Determine the (x, y) coordinate at the center of the cell enclosing the given text.  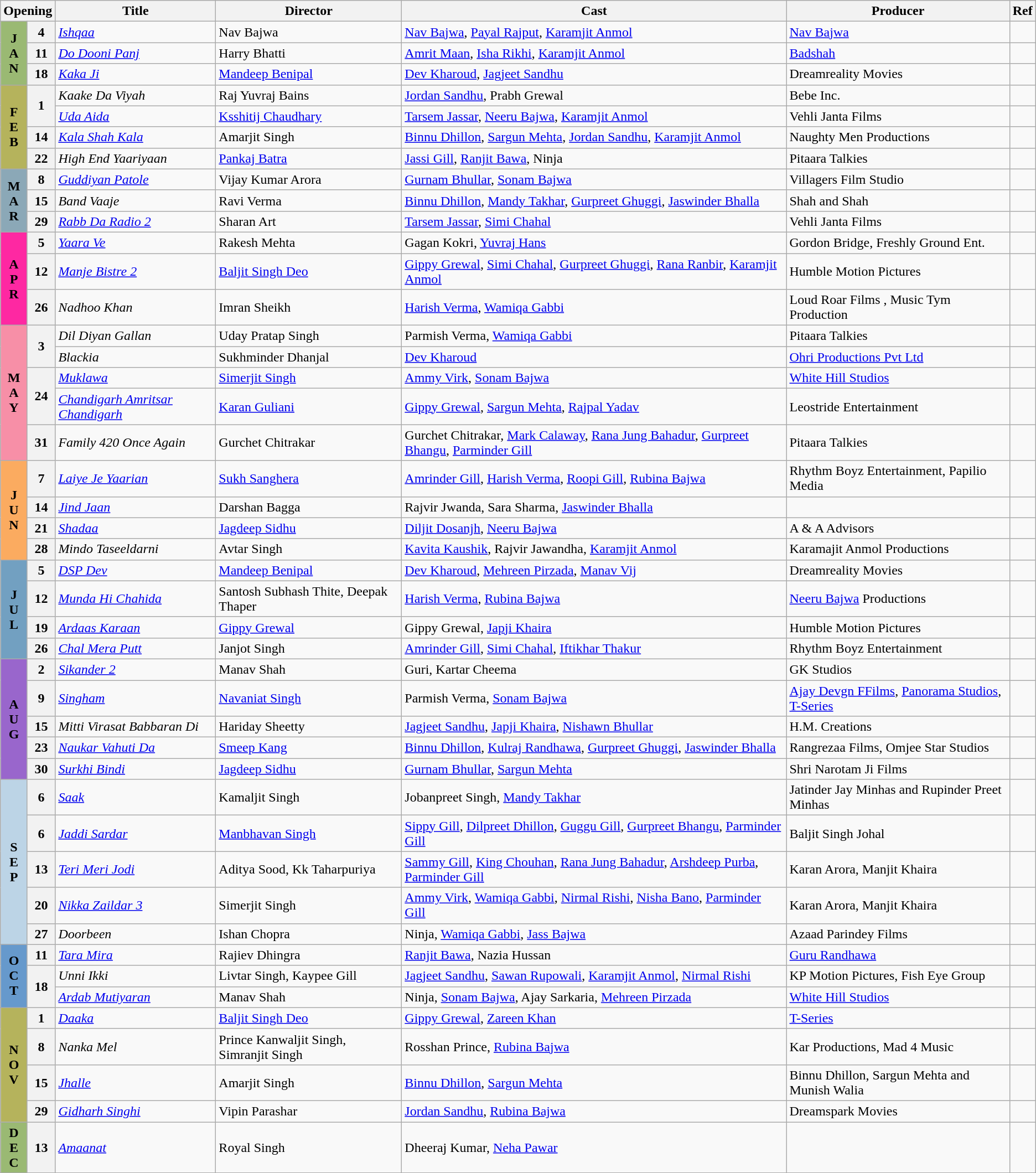
3 (41, 347)
Rhythm Boyz Entertainment (898, 648)
Kala Shah Kala (136, 137)
Bebe Inc. (898, 95)
Band Vaaje (136, 200)
Sammy Gill, King Chouhan, Rana Jung Bahadur, Arshdeep Purba, Parminder Gill (594, 869)
KP Motion Pictures, Fish Eye Group (898, 976)
Dev Kharoud, Mehreen Pirzada, Manav Vij (594, 570)
Ardab Mutiyaran (136, 997)
Jhalle (136, 1083)
Rakesh Mehta (309, 242)
Badshah (898, 53)
Blackia (136, 357)
Shri Narotam Ji Films (898, 769)
Jagjeet Sandhu, Japji Khaira, Nishawn Bhullar (594, 727)
DEC (14, 1147)
OCT (14, 976)
Gidharh Singhi (136, 1111)
19 (41, 627)
Jassi Gill, Ranjit Bawa, Ninja (594, 158)
Jatinder Jay Minhas and Rupinder Preet Minhas (898, 797)
Prince Kanwaljit Singh, Simranjit Singh (309, 1046)
Santosh Subhash Thite, Deepak Thaper (309, 599)
Ohri Productions Pvt Ltd (898, 357)
Jagjeet Sandhu, Sawan Rupowali, Karamjit Anmol, Nirmal Rishi (594, 976)
Harry Bhatti (309, 53)
Chal Mera Putt (136, 648)
Smeep Kang (309, 748)
Ksshitij Chaudhary (309, 116)
27 (41, 934)
Raj Yuvraj Bains (309, 95)
Binnu Dhillon, Sargun Mehta (594, 1083)
Gagan Kokri, Yuvraj Hans (594, 242)
Amrit Maan, Isha Rikhi, Karamjit Anmol (594, 53)
Uday Pratap Singh (309, 336)
Chandigarh Amritsar Chandigarh (136, 406)
Tarsem Jassar, Neeru Bajwa, Karamjit Anmol (594, 116)
Baljit Singh Johal (898, 834)
20 (41, 906)
Rajvir Jwanda, Sara Sharma, Jaswinder Bhalla (594, 507)
9 (41, 697)
Producer (898, 11)
Leostride Entertainment (898, 406)
Rangrezaa Films, Omjee Star Studios (898, 748)
JUL (14, 609)
Shah and Shah (898, 200)
Pankaj Batra (309, 158)
Doorbeen (136, 934)
Ninja, Wamiqa Gabbi, Jass Bajwa (594, 934)
Diljit Dosanjh, Neeru Bajwa (594, 528)
Rajiev Dhingra (309, 955)
Unni Ikki (136, 976)
Mindo Taseeldarni (136, 549)
Amaanat (136, 1147)
Manje Bistre 2 (136, 271)
Guddiyan Patole (136, 179)
23 (41, 748)
Manbhavan Singh (309, 834)
Gordon Bridge, Freshly Ground Ent. (898, 242)
JAN (14, 53)
Gurchet Chitrakar, Mark Calaway, Rana Jung Bahadur, Gurpreet Bhangu, Parminder Gill (594, 443)
Loud Roar Films , Music Tym Production (898, 308)
7 (41, 478)
AUG (14, 719)
Nadhoo Khan (136, 308)
22 (41, 158)
Gippy Grewal, Sargun Mehta, Rajpal Yadav (594, 406)
Opening (28, 11)
Do Dooni Panj (136, 53)
JUN (14, 510)
MAR (14, 200)
Ishan Chopra (309, 934)
Darshan Bagga (309, 507)
Ammy Virk, Wamiqa Gabbi, Nirmal Rishi, Nisha Bano, Parminder Gill (594, 906)
Kaake Da Viyah (136, 95)
Title (136, 11)
30 (41, 769)
NOV (14, 1065)
Parmish Verma, Wamiqa Gabbi (594, 336)
Binnu Dhillon, Kulraj Randhawa, Gurpreet Ghuggi, Jaswinder Bhalla (594, 748)
Sukh Sanghera (309, 478)
Aditya Sood, Kk Taharpuriya (309, 869)
Azaad Parindey Films (898, 934)
Daaka (136, 1018)
Nav Bajwa, Payal Rajput, Karamjit Anmol (594, 32)
Mitti Virasat Babbaran Di (136, 727)
Sikander 2 (136, 669)
Avtar Singh (309, 549)
Rhythm Boyz Entertainment, Papilio Media (898, 478)
Sukhminder Dhanjal (309, 357)
Imran Sheikh (309, 308)
28 (41, 549)
Dev Kharoud (594, 357)
Tarsem Jassar, Simi Chahal (594, 221)
Surkhi Bindi (136, 769)
Gippy Grewal, Japji Khaira (594, 627)
Family 420 Once Again (136, 443)
Ravi Verma (309, 200)
Gurnam Bhullar, Sargun Mehta (594, 769)
Vipin Parashar (309, 1111)
Munda Hi Chahida (136, 599)
Royal Singh (309, 1147)
Ninja, Sonam Bajwa, Ajay Sarkaria, Mehreen Pirzada (594, 997)
GK Studios (898, 669)
Gippy Grewal (309, 627)
Laiye Je Yaarian (136, 478)
Hariday Sheetty (309, 727)
31 (41, 443)
Ref (1023, 11)
Teri Meri Jodi (136, 869)
Karan Guliani (309, 406)
Gurnam Bhullar, Sonam Bajwa (594, 179)
Karamajit Anmol Productions (898, 549)
21 (41, 528)
Uda Aida (136, 116)
Dheeraj Kumar, Neha Pawar (594, 1147)
Jaddi Sardar (136, 834)
Amrinder Gill, Harish Verma, Roopi Gill, Rubina Bajwa (594, 478)
T-Series (898, 1018)
Guru Randhawa (898, 955)
Nanka Mel (136, 1046)
Dreamspark Movies (898, 1111)
Gurchet Chitrakar (309, 443)
Binnu Dhillon, Sargun Mehta, Jordan Sandhu, Karamjit Anmol (594, 137)
Janjot Singh (309, 648)
Harish Verma, Rubina Bajwa (594, 599)
A & A Advisors (898, 528)
Ammy Virk, Sonam Bajwa (594, 378)
Jordan Sandhu, Rubina Bajwa (594, 1111)
Kar Productions, Mad 4 Music (898, 1046)
Binnu Dhillon, Sargun Mehta and Munish Walia (898, 1083)
Villagers Film Studio (898, 179)
Dil Diyan Gallan (136, 336)
Gippy Grewal, Zareen Khan (594, 1018)
Jordan Sandhu, Prabh Grewal (594, 95)
Ardaas Karaan (136, 627)
4 (41, 32)
Naukar Vahuti Da (136, 748)
MAY (14, 393)
Muklawa (136, 378)
Shadaa (136, 528)
2 (41, 669)
24 (41, 396)
Ajay Devgn FFilms, Panorama Studios, T-Series (898, 697)
Binnu Dhillon, Mandy Takhar, Gurpreet Ghuggi, Jaswinder Bhalla (594, 200)
Guri, Kartar Cheema (594, 669)
Parmish Verma, Sonam Bajwa (594, 697)
Navaniat Singh (309, 697)
Harish Verma, Wamiqa Gabbi (594, 308)
APR (14, 278)
Jobanpreet Singh, Mandy Takhar (594, 797)
SEP (14, 862)
Tara Mira (136, 955)
Kavita Kaushik, Rajvir Jawandha, Karamjit Anmol (594, 549)
Kaka Ji (136, 74)
DSP Dev (136, 570)
Singham (136, 697)
Cast (594, 11)
Rosshan Prince, Rubina Bajwa (594, 1046)
FEB (14, 127)
Director (309, 11)
Ishqaa (136, 32)
Neeru Bajwa Productions (898, 599)
Dev Kharoud, Jagjeet Sandhu (594, 74)
Livtar Singh, Kaypee Gill (309, 976)
Sharan Art (309, 221)
Ranjit Bawa, Nazia Hussan (594, 955)
Saak (136, 797)
Rabb Da Radio 2 (136, 221)
Amrinder Gill, Simi Chahal, Iftikhar Thakur (594, 648)
Gippy Grewal, Simi Chahal, Gurpreet Ghuggi, Rana Ranbir, Karamjit Anmol (594, 271)
Kamaljit Singh (309, 797)
High End Yaariyaan (136, 158)
H.M. Creations (898, 727)
Sippy Gill, Dilpreet Dhillon, Guggu Gill, Gurpreet Bhangu, Parminder Gill (594, 834)
Jind Jaan (136, 507)
Naughty Men Productions (898, 137)
Yaara Ve (136, 242)
Nikka Zaildar 3 (136, 906)
Vijay Kumar Arora (309, 179)
